Scan for the cell matching the given text and deliver its (X, Y) coordinate at center. 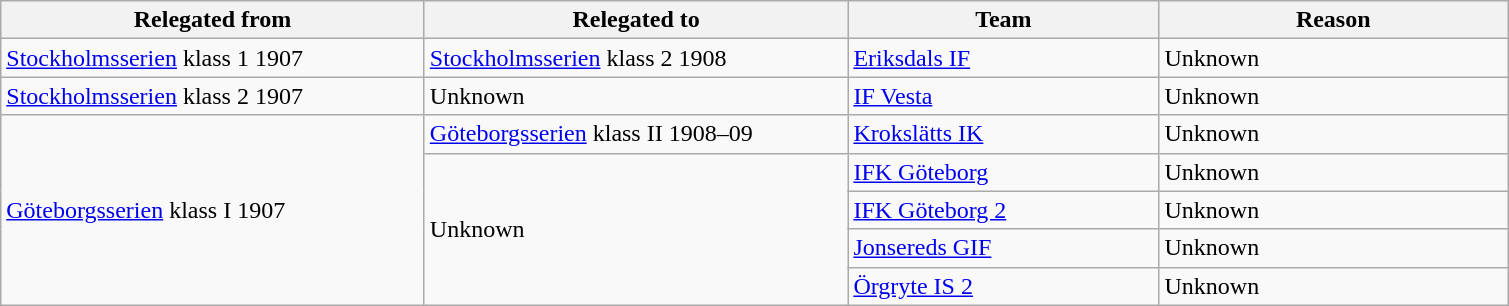
Göteborgsserien klass I 1907 (213, 210)
IF Vesta (1004, 96)
Eriksdals IF (1004, 58)
Örgryte IS 2 (1004, 286)
Reason (1334, 20)
IFK Göteborg (1004, 172)
IFK Göteborg 2 (1004, 210)
Krokslätts IK (1004, 134)
Stockholmsserien klass 2 1907 (213, 96)
Relegated from (213, 20)
Team (1004, 20)
Stockholmsserien klass 2 1908 (636, 58)
Relegated to (636, 20)
Göteborgsserien klass II 1908–09 (636, 134)
Jonsereds GIF (1004, 248)
Stockholmsserien klass 1 1907 (213, 58)
